Search for the cell housing the specified text and yield its (X, Y) center coordinate. 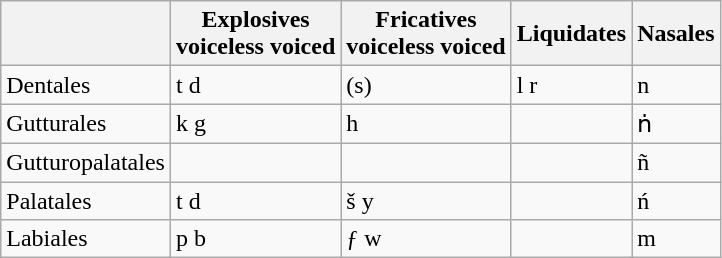
n (676, 85)
ƒ w (426, 239)
m (676, 239)
Labiales (86, 239)
Dentales (86, 85)
p b (255, 239)
Liquidates (571, 34)
ṅ (676, 124)
š y (426, 201)
k g (255, 124)
Fricativesvoiceless voiced (426, 34)
Gutturopalatales (86, 162)
l r (571, 85)
ń (676, 201)
ñ (676, 162)
Explosivesvoiceless voiced (255, 34)
Palatales (86, 201)
h (426, 124)
(s) (426, 85)
Gutturales (86, 124)
Nasales (676, 34)
